Scan for the cell matching the given text and deliver its [x, y] coordinate at center. 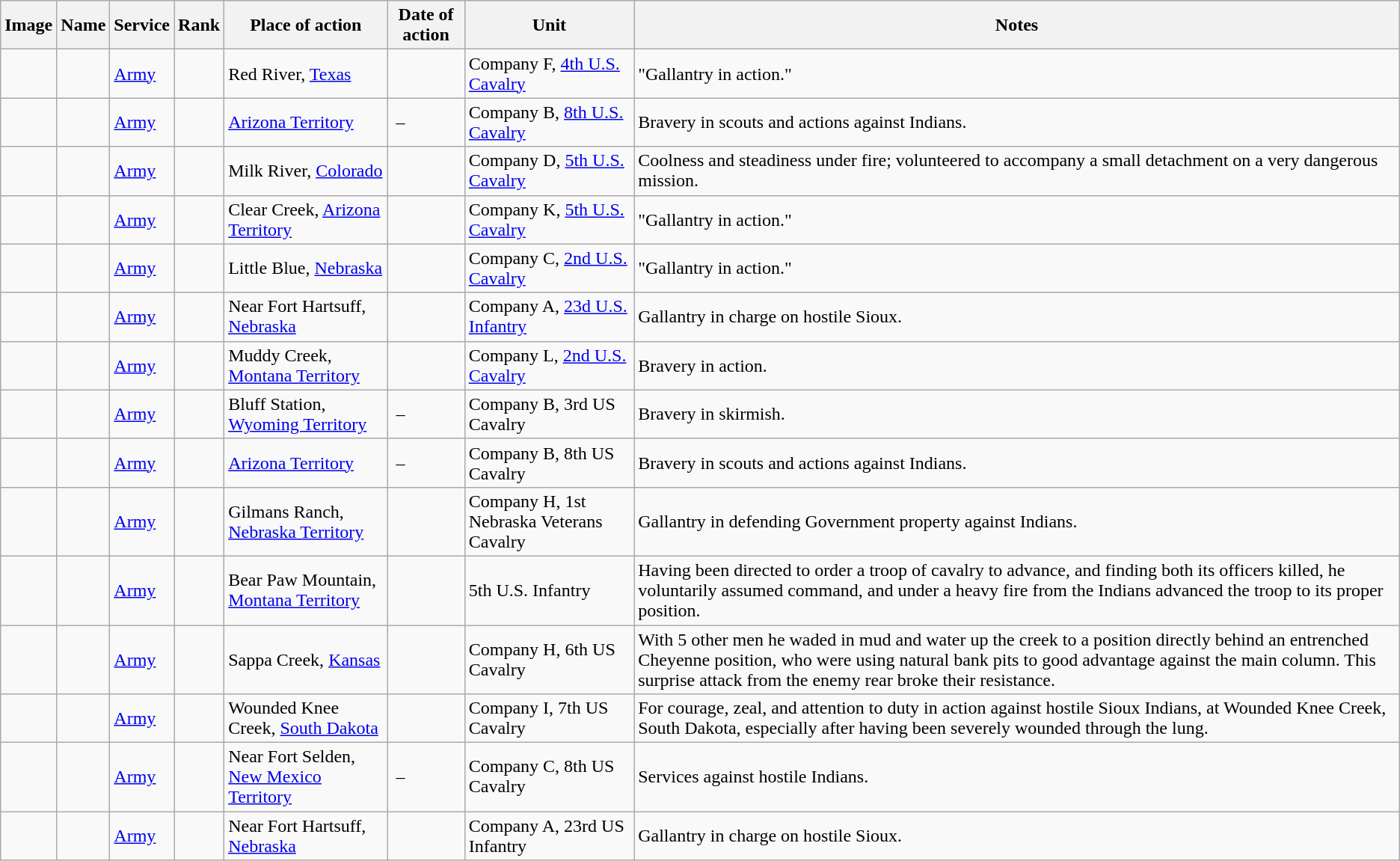
Gallantry in defending Government property against Indians. [1017, 521]
Bravery in skirmish. [1017, 414]
Near Fort Selden, New Mexico Territory [306, 777]
Clear Creek, Arizona Territory [306, 220]
Red River, Texas [306, 73]
Sappa Creek, Kansas [306, 660]
Company K, 5th U.S. Cavalry [549, 220]
Service [142, 25]
Company A, 23d U.S. Infantry [549, 317]
Bluff Station, Wyoming Territory [306, 414]
Company L, 2nd U.S. Cavalry [549, 365]
Company A, 23rd US Infantry [549, 836]
Company B, 3rd US Cavalry [549, 414]
Company B, 8th US Cavalry [549, 462]
Unit [549, 25]
Company D, 5th U.S. Cavalry [549, 171]
Company I, 7th US Cavalry [549, 718]
Notes [1017, 25]
Company B, 8th U.S. Cavalry [549, 123]
Place of action [306, 25]
Image [28, 25]
Little Blue, Nebraska [306, 268]
Company C, 8th US Cavalry [549, 777]
Services against hostile Indians. [1017, 777]
Muddy Creek, Montana Territory [306, 365]
Bear Paw Mountain, Montana Territory [306, 590]
Company F, 4th U.S. Cavalry [549, 73]
Bravery in action. [1017, 365]
Wounded Knee Creek, South Dakota [306, 718]
Company H, 1st Nebraska Veterans Cavalry [549, 521]
Milk River, Colorado [306, 171]
Rank [199, 25]
5th U.S. Infantry [549, 590]
Coolness and steadiness under fire; volunteered to accompany a small detachment on a very dangerous mission. [1017, 171]
Gilmans Ranch, Nebraska Territory [306, 521]
Name [84, 25]
Date of action [426, 25]
Company C, 2nd U.S. Cavalry [549, 268]
Company H, 6th US Cavalry [549, 660]
